Return (X, Y) of the center of cell containing provided text 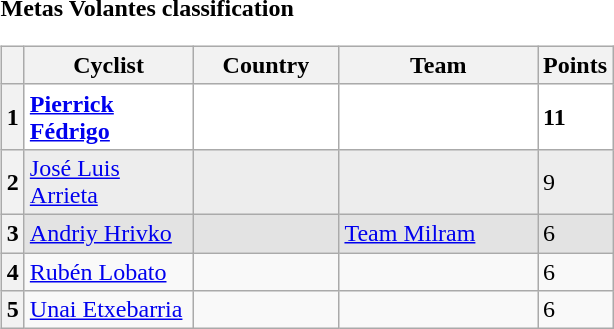
Cyclist (108, 65)
Rubén Lobato (108, 271)
1 (12, 116)
Team Milram (438, 233)
3 (12, 233)
José Luis Arrieta (108, 182)
Country (266, 65)
9 (576, 182)
Andriy Hrivko (108, 233)
Pierrick Fédrigo (108, 116)
Points (576, 65)
4 (12, 271)
5 (12, 310)
11 (576, 116)
Unai Etxebarria (108, 310)
Team (438, 65)
2 (12, 182)
